Determine the (x, y) coordinate at the center of the cell enclosing the given text.  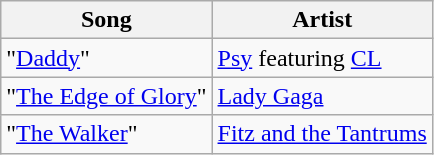
Artist (322, 20)
"Daddy" (106, 58)
"The Walker" (106, 134)
Psy featuring CL (322, 58)
Fitz and the Tantrums (322, 134)
"The Edge of Glory" (106, 96)
Song (106, 20)
Lady Gaga (322, 96)
